From the cell containing the given text, extract its center point as (X, Y) coordinate. 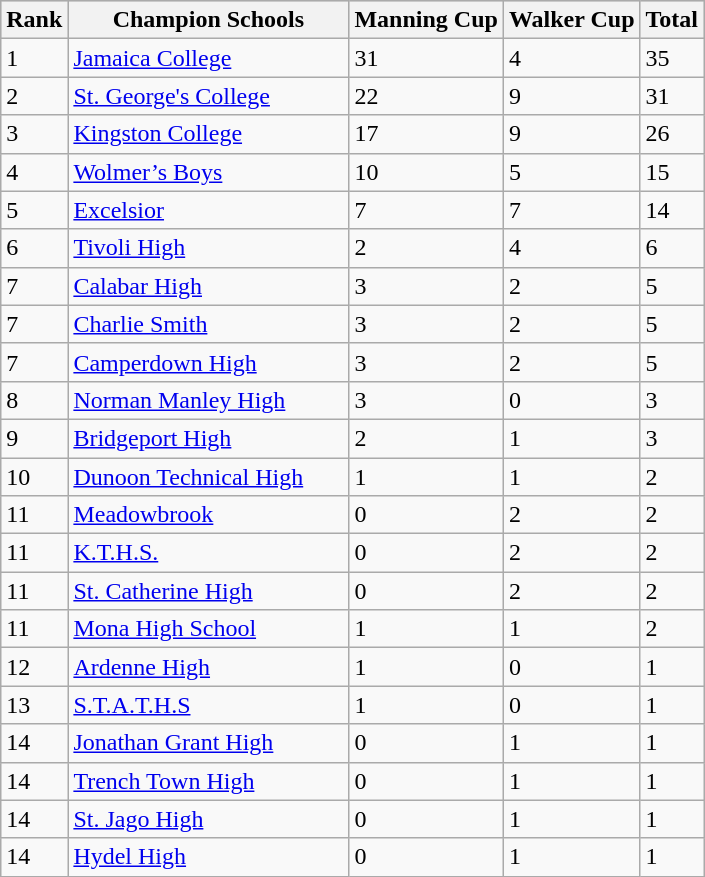
Camperdown High (208, 362)
Mona High School (208, 629)
Walker Cup (572, 20)
Bridgeport High (208, 438)
St. Catherine High (208, 591)
Champion Schools (208, 20)
Jonathan Grant High (208, 743)
Charlie Smith (208, 324)
St. George's College (208, 96)
S.T.A.T.H.S (208, 705)
Hydel High (208, 857)
Dunoon Technical High (208, 477)
Total (672, 20)
13 (34, 705)
Norman Manley High (208, 400)
26 (672, 134)
Tivoli High (208, 248)
Kingston College (208, 134)
35 (672, 58)
17 (426, 134)
8 (34, 400)
Trench Town High (208, 781)
St. Jago High (208, 819)
Wolmer’s Boys (208, 172)
Rank (34, 20)
22 (426, 96)
Manning Cup (426, 20)
Calabar High (208, 286)
K.T.H.S. (208, 553)
Jamaica College (208, 58)
12 (34, 667)
Ardenne High (208, 667)
15 (672, 172)
Excelsior (208, 210)
Meadowbrook (208, 515)
